Return the [x, y] coordinate for the center point of the cell that contains the specified text.  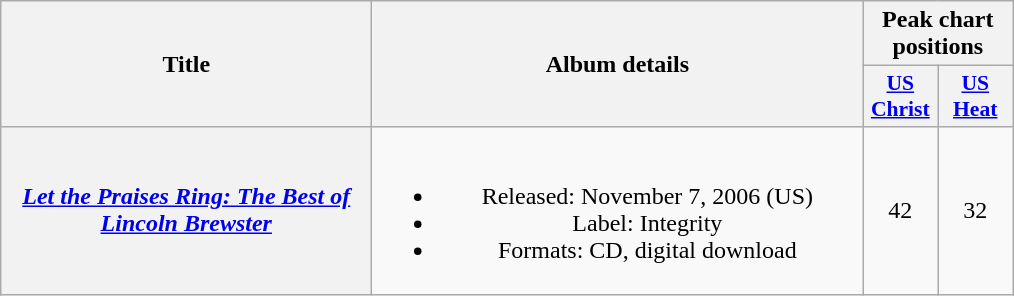
32 [976, 210]
Peak chart positions [938, 34]
USChrist [900, 96]
Album details [618, 64]
USHeat [976, 96]
42 [900, 210]
Let the Praises Ring: The Best of Lincoln Brewster [186, 210]
Released: November 7, 2006 (US)Label: IntegrityFormats: CD, digital download [618, 210]
Title [186, 64]
